Identify which cell holds the provided text, then report its [X, Y] central coordinate. 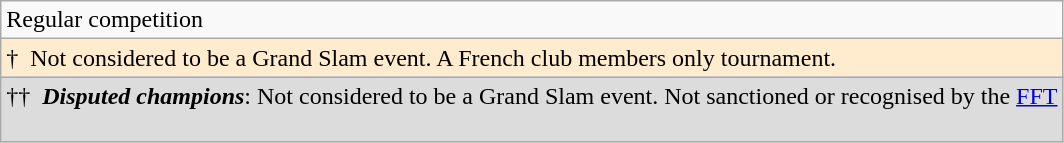
†† Disputed champions: Not considered to be a Grand Slam event. Not sanctioned or recognised by the FFT [532, 110]
† Not considered to be a Grand Slam event. A French club members only tournament. [532, 58]
Regular competition [532, 20]
